Detect which cell encompasses the target text, then output its (X, Y) center coordinate. 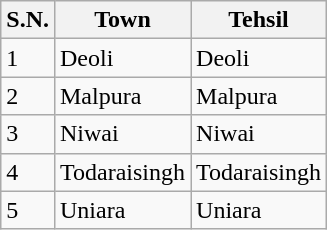
3 (28, 134)
1 (28, 58)
5 (28, 210)
4 (28, 172)
2 (28, 96)
Tehsil (259, 20)
Town (122, 20)
S.N. (28, 20)
